Capture the cell that displays the provided text and extract its (X, Y) central coordinate. 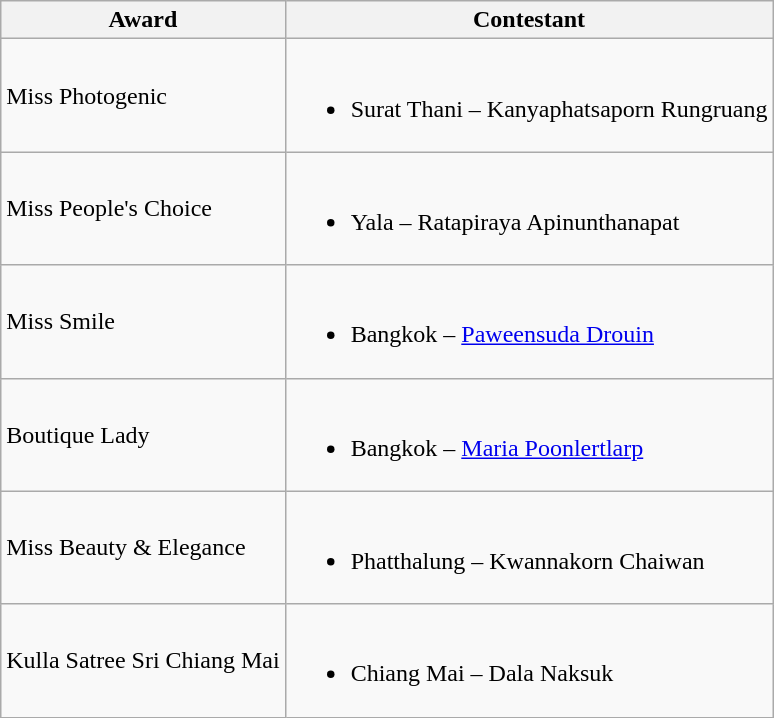
Chiang Mai – Dala Naksuk (529, 660)
Miss People's Choice (143, 208)
Miss Beauty & Elegance (143, 548)
Award (143, 20)
Contestant (529, 20)
Bangkok – Paweensuda Drouin (529, 322)
Bangkok – Maria Poonlertlarp (529, 434)
Miss Photogenic (143, 96)
Yala – Ratapiraya Apinunthanapat (529, 208)
Phatthalung – Kwannakorn Chaiwan (529, 548)
Boutique Lady (143, 434)
Kulla Satree Sri Chiang Mai (143, 660)
Surat Thani – Kanyaphatsaporn Rungruang (529, 96)
Miss Smile (143, 322)
